Extract the (x, y) coordinate from the center of the cell holding the provided text.  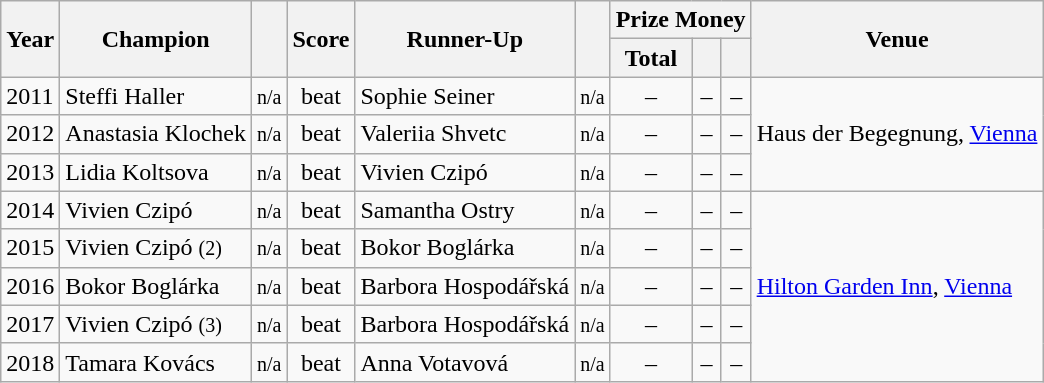
Vivien Czipó (3) (156, 324)
Anna Votavová (465, 362)
Total (651, 58)
2013 (30, 172)
2018 (30, 362)
2011 (30, 96)
Anastasia Klochek (156, 134)
2017 (30, 324)
Valeriia Shvetc (465, 134)
Vivien Czipó (2) (156, 248)
Steffi Haller (156, 96)
Score (321, 39)
Hilton Garden Inn, Vienna (897, 286)
2016 (30, 286)
Prize Money (680, 20)
Sophie Seiner (465, 96)
Haus der Begegnung, Vienna (897, 134)
Champion (156, 39)
Samantha Ostry (465, 210)
Tamara Kovács (156, 362)
Lidia Koltsova (156, 172)
2015 (30, 248)
2014 (30, 210)
Runner-Up (465, 39)
Venue (897, 39)
Year (30, 39)
2012 (30, 134)
